Identify which cell holds the provided text, then report its [x, y] central coordinate. 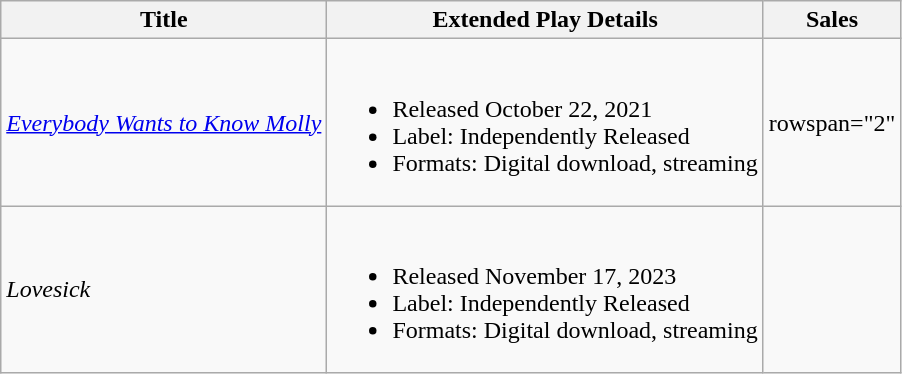
Released October 22, 2021Label: Independently ReleasedFormats: Digital download, streaming [545, 122]
Title [164, 20]
rowspan="2" [832, 122]
Sales [832, 20]
Lovesick [164, 290]
Everybody Wants to Know Molly [164, 122]
Released November 17, 2023Label: Independently ReleasedFormats: Digital download, streaming [545, 290]
Extended Play Details [545, 20]
